Return the [x, y] coordinate for the center point of the cell that contains the specified text.  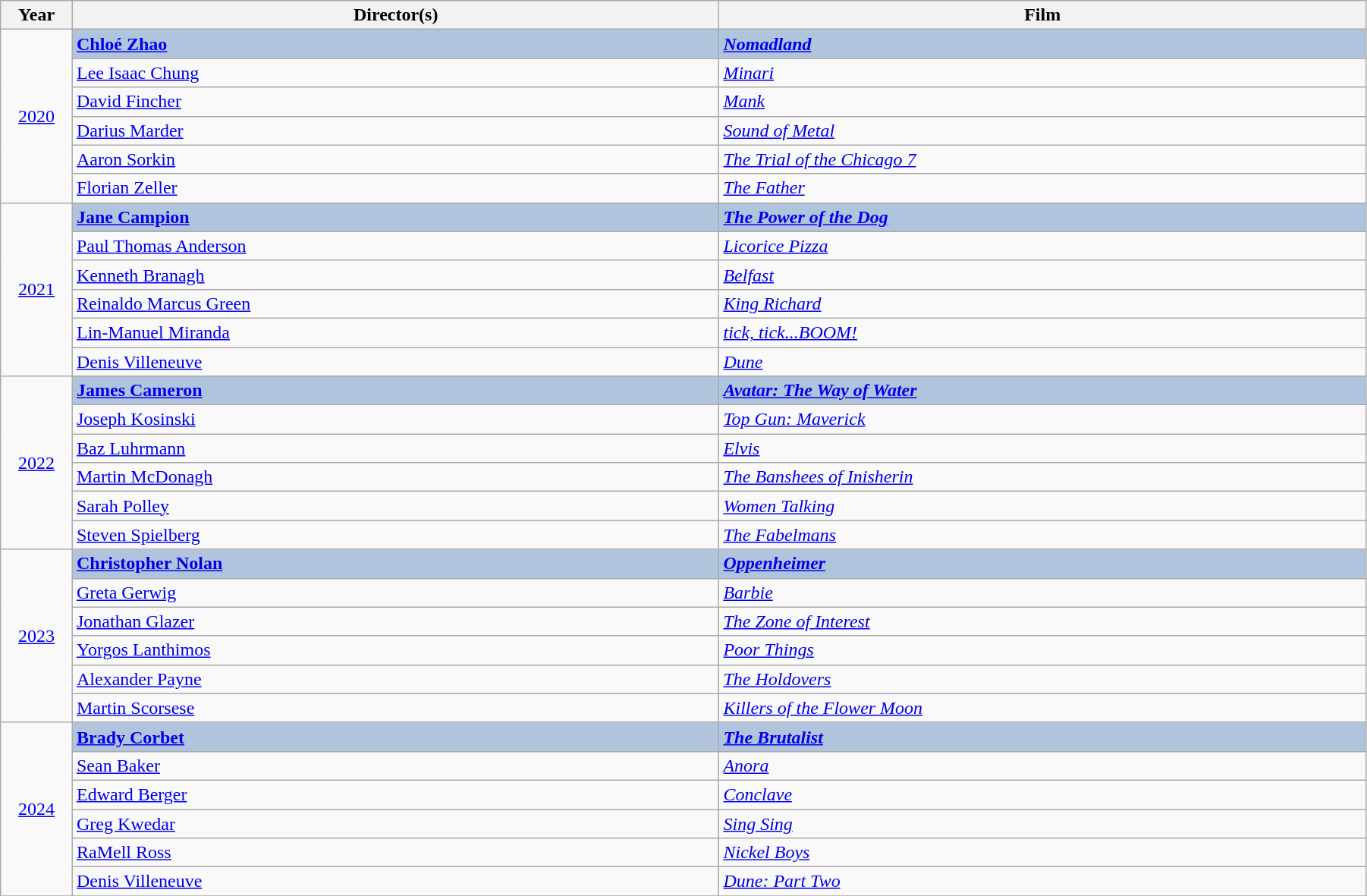
Anora [1042, 766]
Baz Luhrmann [395, 448]
Martin Scorsese [395, 708]
Christopher Nolan [395, 564]
Avatar: The Way of Water [1042, 391]
King Richard [1042, 303]
Jonathan Glazer [395, 621]
The Holdovers [1042, 679]
Mank [1042, 102]
Kenneth Branagh [395, 275]
Florian Zeller [395, 188]
The Power of the Dog [1042, 217]
2021 [36, 289]
Film [1042, 15]
Minari [1042, 73]
Reinaldo Marcus Green [395, 303]
James Cameron [395, 391]
Barbie [1042, 593]
The Brutalist [1042, 737]
Elvis [1042, 448]
Joseph Kosinski [395, 420]
Dune: Part Two [1042, 882]
Sing Sing [1042, 823]
Sarah Polley [395, 506]
Alexander Payne [395, 679]
Sound of Metal [1042, 130]
RaMell Ross [395, 853]
2020 [36, 116]
Yorgos Lanthimos [395, 650]
Belfast [1042, 275]
Year [36, 15]
Darius Marder [395, 130]
Conclave [1042, 794]
2022 [36, 463]
tick, tick...BOOM! [1042, 332]
Chloé Zhao [395, 44]
Poor Things [1042, 650]
Martin McDonagh [395, 477]
The Trial of the Chicago 7 [1042, 159]
Top Gun: Maverick [1042, 420]
The Father [1042, 188]
2023 [36, 636]
Lin-Manuel Miranda [395, 332]
Nickel Boys [1042, 853]
The Zone of Interest [1042, 621]
Licorice Pizza [1042, 246]
Aaron Sorkin [395, 159]
Dune [1042, 362]
Nomadland [1042, 44]
Edward Berger [395, 794]
Women Talking [1042, 506]
David Fincher [395, 102]
Greta Gerwig [395, 593]
2024 [36, 809]
Steven Spielberg [395, 535]
Greg Kwedar [395, 823]
Jane Campion [395, 217]
Killers of the Flower Moon [1042, 708]
Brady Corbet [395, 737]
The Banshees of Inisherin [1042, 477]
Paul Thomas Anderson [395, 246]
The Fabelmans [1042, 535]
Sean Baker [395, 766]
Oppenheimer [1042, 564]
Lee Isaac Chung [395, 73]
Director(s) [395, 15]
